For the text-containing cell, return its midpoint in (x, y) coordinate format. 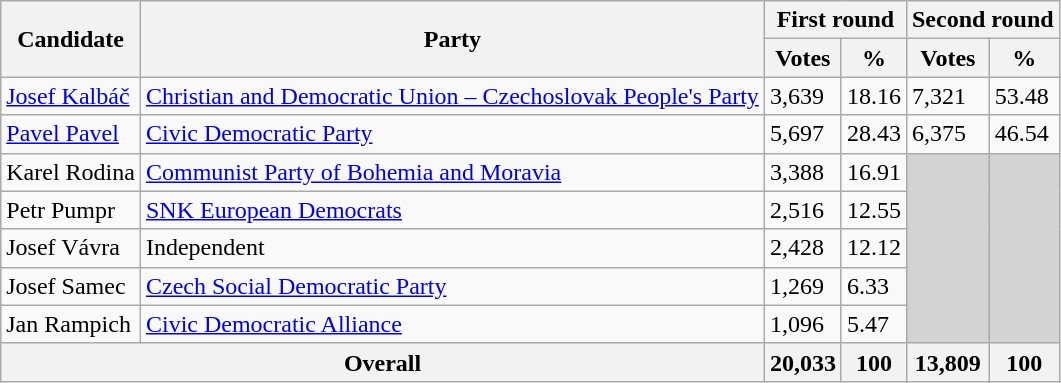
3,639 (802, 96)
1,269 (802, 286)
13,809 (948, 362)
6.33 (874, 286)
Candidate (71, 39)
Independent (452, 248)
Jan Rampich (71, 324)
2,516 (802, 210)
Karel Rodina (71, 172)
Civic Democratic Alliance (452, 324)
SNK European Democrats (452, 210)
Christian and Democratic Union – Czechoslovak People's Party (452, 96)
First round (835, 20)
28.43 (874, 134)
Civic Democratic Party (452, 134)
Josef Vávra (71, 248)
7,321 (948, 96)
Josef Kalbáč (71, 96)
5.47 (874, 324)
Second round (982, 20)
Czech Social Democratic Party (452, 286)
53.48 (1024, 96)
12.12 (874, 248)
6,375 (948, 134)
Communist Party of Bohemia and Moravia (452, 172)
Josef Samec (71, 286)
16.91 (874, 172)
20,033 (802, 362)
18.16 (874, 96)
3,388 (802, 172)
46.54 (1024, 134)
Pavel Pavel (71, 134)
Petr Pumpr (71, 210)
Party (452, 39)
1,096 (802, 324)
5,697 (802, 134)
Overall (383, 362)
2,428 (802, 248)
12.55 (874, 210)
